Output the (x, y) coordinate of the center of the cell containing the given text.  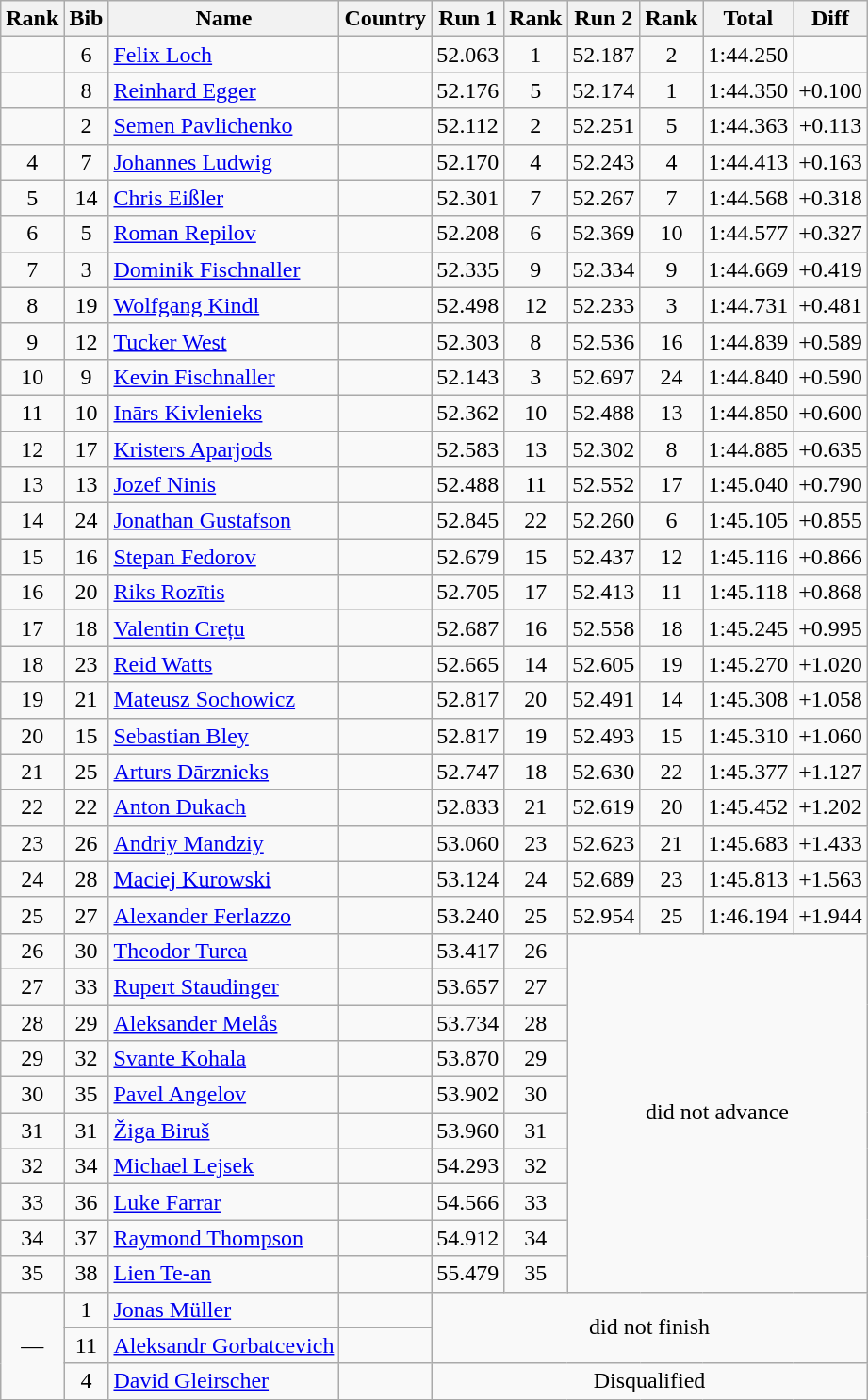
Michael Lejsek (224, 1166)
Tucker West (224, 341)
52.243 (603, 162)
Pavel Angelov (224, 1095)
Chris Eißler (224, 198)
1:44.840 (748, 377)
Raymond Thompson (224, 1238)
1:45.270 (748, 664)
1:44.669 (748, 269)
53.417 (467, 951)
1:44.850 (748, 413)
1:44.413 (748, 162)
52.623 (603, 843)
53.124 (467, 879)
Total (748, 19)
52.630 (603, 772)
Arturs Dārznieks (224, 772)
52.665 (467, 664)
Diff (831, 19)
52.437 (603, 557)
Dominik Fischnaller (224, 269)
52.334 (603, 269)
1:44.731 (748, 305)
36 (87, 1202)
52.170 (467, 162)
Reid Watts (224, 664)
52.552 (603, 485)
52.845 (467, 521)
52.143 (467, 377)
Luke Farrar (224, 1202)
+1.944 (831, 915)
52.833 (467, 807)
Valentin Crețu (224, 628)
52.176 (467, 90)
+0.327 (831, 234)
52.301 (467, 198)
53.902 (467, 1095)
52.558 (603, 628)
Jonathan Gustafson (224, 521)
52.619 (603, 807)
Roman Repilov (224, 234)
1:45.683 (748, 843)
+0.100 (831, 90)
+0.868 (831, 593)
1:45.813 (748, 879)
Maciej Kurowski (224, 879)
Svante Kohala (224, 1059)
did not advance (718, 1112)
+1.433 (831, 843)
53.734 (467, 1022)
Mateusz Sochowicz (224, 700)
52.493 (603, 736)
Riks Rozītis (224, 593)
Inārs Kivlenieks (224, 413)
+0.866 (831, 557)
+1.020 (831, 664)
52.335 (467, 269)
1:44.568 (748, 198)
Jozef Ninis (224, 485)
1:45.310 (748, 736)
1:45.105 (748, 521)
52.705 (467, 593)
52.174 (603, 90)
Jonas Müller (224, 1310)
+0.600 (831, 413)
1:44.350 (748, 90)
+0.589 (831, 341)
Žiga Biruš (224, 1131)
52.491 (603, 700)
Disqualified (650, 1381)
1:44.363 (748, 126)
52.369 (603, 234)
Wolfgang Kindl (224, 305)
Johannes Ludwig (224, 162)
1:45.040 (748, 485)
52.063 (467, 55)
52.687 (467, 628)
+0.995 (831, 628)
53.657 (467, 986)
52.362 (467, 413)
+1.563 (831, 879)
Run 1 (467, 19)
54.293 (467, 1166)
— (32, 1345)
55.479 (467, 1274)
52.697 (603, 377)
52.689 (603, 879)
52.267 (603, 198)
1:45.308 (748, 700)
Alexander Ferlazzo (224, 915)
Kevin Fischnaller (224, 377)
+0.163 (831, 162)
+0.113 (831, 126)
+0.590 (831, 377)
37 (87, 1238)
Sebastian Bley (224, 736)
Aleksander Melås (224, 1022)
54.912 (467, 1238)
David Gleirscher (224, 1381)
52.251 (603, 126)
+1.058 (831, 700)
Rupert Staudinger (224, 986)
1:44.250 (748, 55)
Theodor Turea (224, 951)
1:44.839 (748, 341)
Reinhard Egger (224, 90)
54.566 (467, 1202)
52.302 (603, 449)
1:46.194 (748, 915)
Country (385, 19)
1:45.116 (748, 557)
52.679 (467, 557)
Semen Pavlichenko (224, 126)
52.413 (603, 593)
52.605 (603, 664)
+0.318 (831, 198)
52.112 (467, 126)
Andriy Mandziy (224, 843)
52.233 (603, 305)
+0.790 (831, 485)
52.498 (467, 305)
Felix Loch (224, 55)
52.303 (467, 341)
did not finish (650, 1327)
+0.481 (831, 305)
52.583 (467, 449)
52.208 (467, 234)
Anton Dukach (224, 807)
Name (224, 19)
Lien Te-an (224, 1274)
+1.202 (831, 807)
53.240 (467, 915)
+0.635 (831, 449)
Kristers Aparjods (224, 449)
53.060 (467, 843)
52.954 (603, 915)
1:45.118 (748, 593)
1:44.885 (748, 449)
52.747 (467, 772)
52.536 (603, 341)
Stepan Fedorov (224, 557)
+0.855 (831, 521)
Bib (87, 19)
53.870 (467, 1059)
1:44.577 (748, 234)
Aleksandr Gorbatcevich (224, 1345)
1:45.245 (748, 628)
Run 2 (603, 19)
53.960 (467, 1131)
38 (87, 1274)
52.260 (603, 521)
+1.060 (831, 736)
+1.127 (831, 772)
1:45.452 (748, 807)
1:45.377 (748, 772)
52.187 (603, 55)
+0.419 (831, 269)
